Output the (X, Y) coordinate of the center of the cell containing the given text.  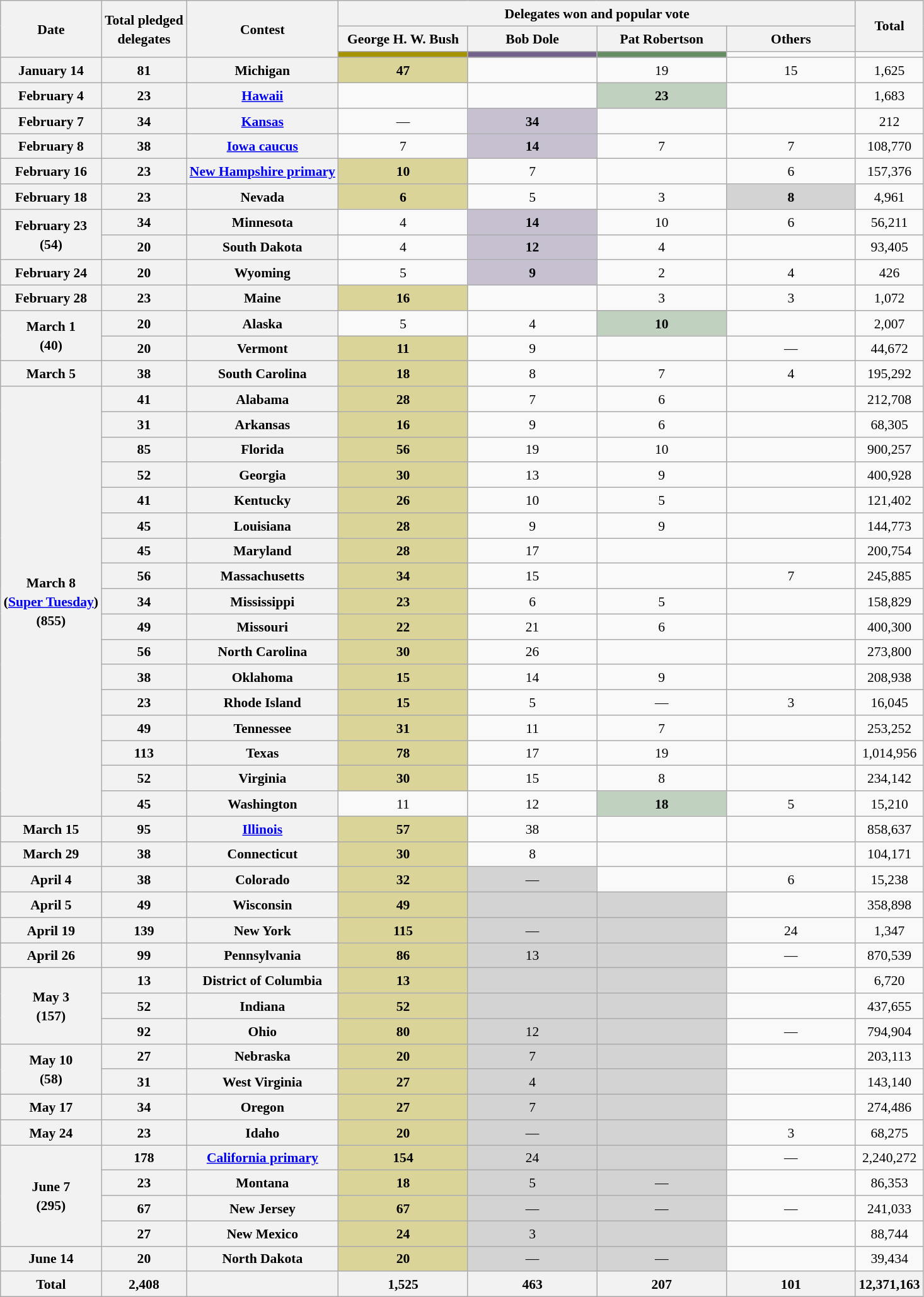
47 (403, 71)
Georgia (262, 475)
New Mexico (262, 1233)
March 29 (51, 854)
New Hampshire primary (262, 171)
16,045 (889, 703)
1,683 (889, 96)
April 26 (51, 955)
57 (403, 829)
Alabama (262, 399)
Maryland (262, 551)
May 24 (51, 1133)
April 4 (51, 880)
Virginia (262, 778)
March 5 (51, 374)
212,708 (889, 399)
81 (144, 71)
South Carolina (262, 374)
68,275 (889, 1133)
1,625 (889, 71)
900,257 (889, 449)
92 (144, 1031)
44,672 (889, 349)
200,754 (889, 551)
Vermont (262, 349)
Contest (262, 29)
New York (262, 930)
Arkansas (262, 424)
870,539 (889, 955)
Oregon (262, 1107)
274,486 (889, 1107)
New Jersey (262, 1208)
Ohio (262, 1031)
104,171 (889, 854)
463 (532, 1284)
158,829 (889, 601)
Colorado (262, 880)
Pennsylvania (262, 955)
Texas (262, 753)
Montana (262, 1183)
1,014,956 (889, 753)
Pat Robertson (662, 38)
203,113 (889, 1056)
858,637 (889, 829)
86,353 (889, 1183)
157,376 (889, 171)
400,928 (889, 475)
426 (889, 273)
15,210 (889, 804)
South Dakota (262, 247)
22 (403, 626)
March 15 (51, 829)
400,300 (889, 626)
March 8(Super Tuesday)(855) (51, 601)
2,240,272 (889, 1158)
2 (662, 273)
Massachusetts (262, 576)
Kansas (262, 121)
Illinois (262, 829)
February 4 (51, 96)
Alaska (262, 323)
February 7 (51, 121)
Tennessee (262, 728)
Mississippi (262, 601)
February 8 (51, 146)
144,773 (889, 526)
April 5 (51, 905)
Total pledgeddelegates (144, 29)
North Dakota (262, 1259)
January 14 (51, 71)
Florida (262, 449)
Delegates won and popular vote (597, 13)
Rhode Island (262, 703)
437,655 (889, 1006)
June 7(295) (51, 1196)
Connecticut (262, 854)
Nevada (262, 197)
Kentucky (262, 500)
212 (889, 121)
121,402 (889, 500)
21 (532, 626)
George H. W. Bush (403, 38)
195,292 (889, 374)
2,408 (144, 1284)
99 (144, 955)
February 24 (51, 273)
Idaho (262, 1133)
Missouri (262, 626)
95 (144, 829)
113 (144, 753)
March 1(40) (51, 336)
Nebraska (262, 1056)
207 (662, 1284)
245,885 (889, 576)
234,142 (889, 778)
West Virginia (262, 1082)
Iowa caucus (262, 146)
12,371,163 (889, 1284)
1,525 (403, 1284)
Wisconsin (262, 905)
208,938 (889, 677)
101 (790, 1284)
Oklahoma (262, 677)
Indiana (262, 1006)
Minnesota (262, 222)
56,211 (889, 222)
88,744 (889, 1233)
241,033 (889, 1208)
4,961 (889, 197)
115 (403, 930)
358,898 (889, 905)
154 (403, 1158)
May 3(157) (51, 1006)
February 28 (51, 298)
143,140 (889, 1082)
68,305 (889, 424)
273,800 (889, 652)
Wyoming (262, 273)
Hawaii (262, 96)
May 17 (51, 1107)
Maine (262, 298)
178 (144, 1158)
February 18 (51, 197)
86 (403, 955)
Others (790, 38)
1,072 (889, 298)
Washington (262, 804)
2,007 (889, 323)
February 16 (51, 171)
6,720 (889, 981)
Bob Dole (532, 38)
Louisiana (262, 526)
May 10(58) (51, 1069)
June 14 (51, 1259)
93,405 (889, 247)
Michigan (262, 71)
108,770 (889, 146)
District of Columbia (262, 981)
February 23(54) (51, 234)
80 (403, 1031)
85 (144, 449)
253,252 (889, 728)
15,238 (889, 880)
1,347 (889, 930)
North Carolina (262, 652)
78 (403, 753)
Date (51, 29)
794,904 (889, 1031)
April 19 (51, 930)
32 (403, 880)
California primary (262, 1158)
139 (144, 930)
39,434 (889, 1259)
